Return the (x, y) coordinate for the center point of the cell that contains the specified text.  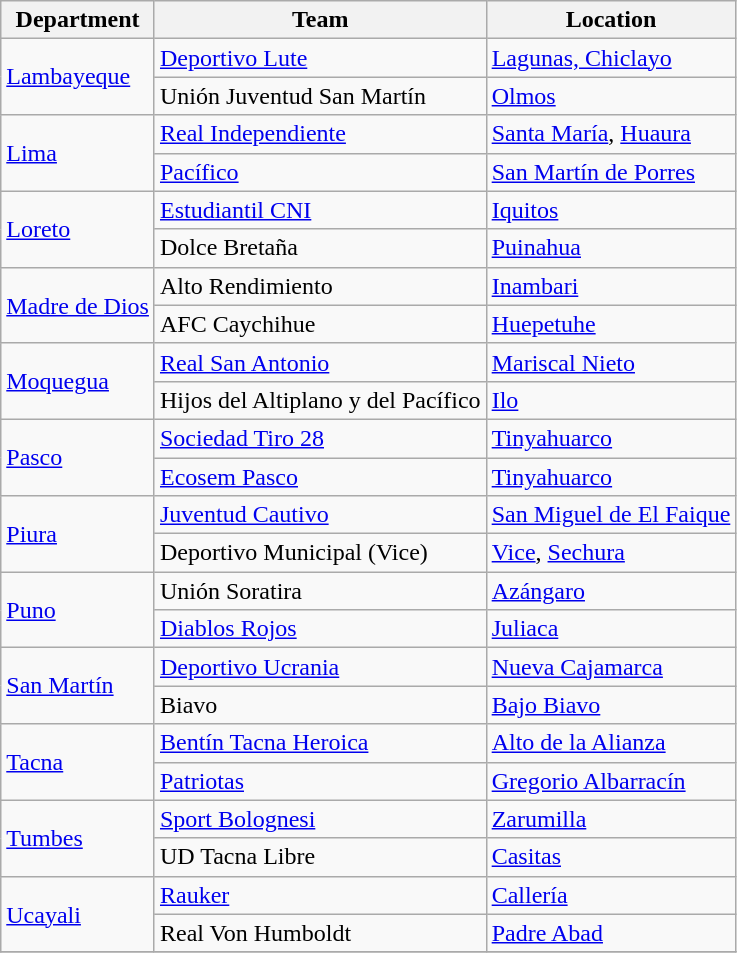
Location (611, 20)
San Martín de Porres (611, 172)
Sociedad Tiro 28 (320, 438)
Nueva Cajamarca (611, 667)
Ucayali (78, 914)
Vice, Sechura (611, 553)
Azángaro (611, 591)
Huepetuhe (611, 324)
Alto de la Alianza (611, 743)
Madre de Dios (78, 305)
Biavo (320, 705)
Tumbes (78, 838)
Lima (78, 153)
Puinahua (611, 248)
Inambari (611, 286)
Juliaca (611, 629)
Team (320, 20)
Unión Juventud San Martín (320, 96)
Deportivo Municipal (Vice) (320, 553)
Piura (78, 534)
Ilo (611, 400)
Bentín Tacna Heroica (320, 743)
Santa María, Huaura (611, 134)
Lambayeque (78, 77)
Alto Rendimiento (320, 286)
Padre Abad (611, 933)
Real Von Humboldt (320, 933)
Deportivo Ucrania (320, 667)
Sport Bolognesi (320, 819)
Moquegua (78, 381)
Patriotas (320, 781)
Unión Soratira (320, 591)
Rauker (320, 895)
Ecosem Pasco (320, 477)
Estudiantil CNI (320, 210)
Department (78, 20)
Real Independiente (320, 134)
Diablos Rojos (320, 629)
Pacífico (320, 172)
Casitas (611, 857)
Tacna (78, 762)
Pasco (78, 457)
Olmos (611, 96)
AFC Caychihue (320, 324)
Juventud Cautivo (320, 515)
UD Tacna Libre (320, 857)
Puno (78, 610)
San Miguel de El Faique (611, 515)
Dolce Bretaña (320, 248)
Deportivo Lute (320, 58)
San Martín (78, 686)
Gregorio Albarracín (611, 781)
Iquitos (611, 210)
Loreto (78, 229)
Zarumilla (611, 819)
Real San Antonio (320, 362)
Callería (611, 895)
Mariscal Nieto (611, 362)
Bajo Biavo (611, 705)
Hijos del Altiplano y del Pacífico (320, 400)
Lagunas, Chiclayo (611, 58)
